Search for the cell housing the specified text and yield its (x, y) center coordinate. 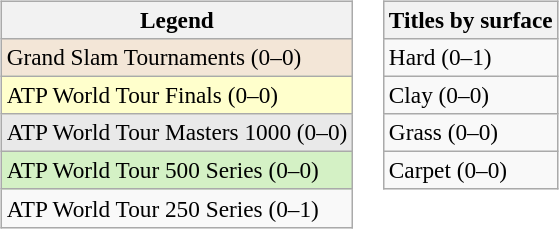
ATP World Tour Masters 1000 (0–0) (176, 133)
Grand Slam Tournaments (0–0) (176, 57)
ATP World Tour 250 Series (0–1) (176, 208)
Legend (176, 20)
Hard (0–1) (470, 57)
ATP World Tour Finals (0–0) (176, 95)
ATP World Tour 500 Series (0–0) (176, 171)
Clay (0–0) (470, 95)
Carpet (0–0) (470, 171)
Titles by surface (470, 20)
Grass (0–0) (470, 133)
